Pinpoint the cell where the given text exists, returning its [x, y] midpoint coordinate. 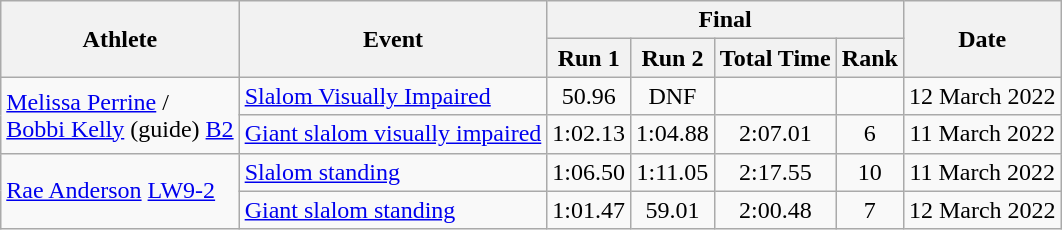
1:11.05 [673, 172]
1:04.88 [673, 134]
DNF [673, 96]
Date [982, 39]
Athlete [120, 39]
Melissa Perrine / Bobbi Kelly (guide) B2 [120, 115]
2:00.48 [775, 210]
6 [870, 134]
Run 1 [589, 58]
2:17.55 [775, 172]
1:06.50 [589, 172]
Event [393, 39]
Slalom Visually Impaired [393, 96]
Giant slalom visually impaired [393, 134]
Rae Anderson LW9-2 [120, 191]
Run 2 [673, 58]
2:07.01 [775, 134]
59.01 [673, 210]
1:02.13 [589, 134]
10 [870, 172]
50.96 [589, 96]
Rank [870, 58]
1:01.47 [589, 210]
7 [870, 210]
Final [726, 20]
Total Time [775, 58]
Giant slalom standing [393, 210]
Slalom standing [393, 172]
